Extract the [X, Y] coordinate from the center of the cell holding the provided text.  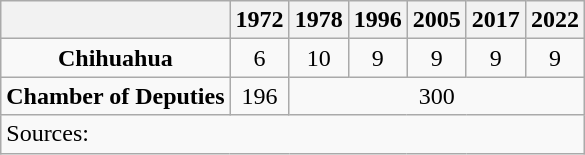
1978 [318, 20]
6 [260, 58]
Sources: [293, 134]
2022 [554, 20]
Chamber of Deputies [116, 96]
300 [436, 96]
2005 [436, 20]
2017 [496, 20]
Chihuahua [116, 58]
1972 [260, 20]
10 [318, 58]
1996 [378, 20]
196 [260, 96]
